Return the (X, Y) coordinate for the center point of the cell that contains the specified text.  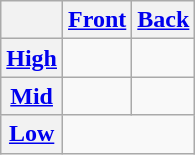
Low (32, 134)
Front (98, 20)
High (32, 58)
Back (164, 20)
Mid (32, 96)
